Determine the (X, Y) coordinate at the center of the cell enclosing the given text.  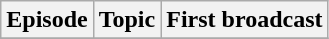
First broadcast (244, 20)
Episode (47, 20)
Topic (127, 20)
